Extract the (X, Y) coordinate from the center of the cell holding the provided text.  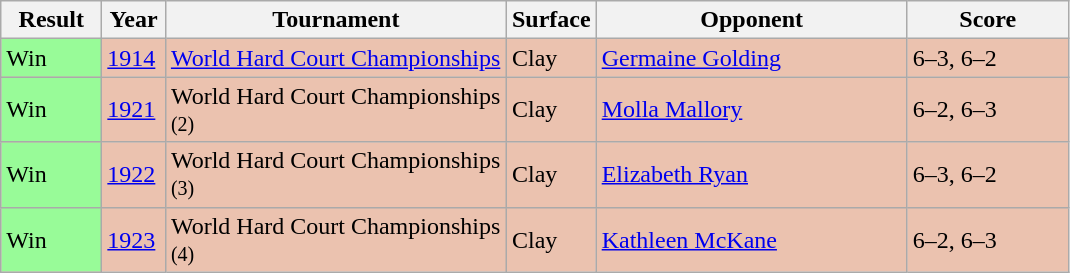
World Hard Court Championships (2) (336, 110)
Score (988, 20)
Tournament (336, 20)
Surface (551, 20)
1923 (134, 240)
Molla Mallory (752, 110)
1914 (134, 58)
World Hard Court Championships (336, 58)
World Hard Court Championships (3) (336, 174)
1921 (134, 110)
Germaine Golding (752, 58)
Year (134, 20)
World Hard Court Championships (4) (336, 240)
Opponent (752, 20)
Elizabeth Ryan (752, 174)
Result (52, 20)
1922 (134, 174)
Kathleen McKane (752, 240)
